Search for the cell housing the specified text and yield its (x, y) center coordinate. 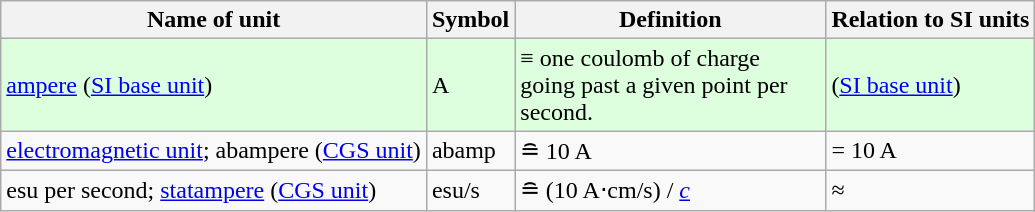
≡ one coulomb of charge going past a given point per second. (670, 85)
esu per second; statampere (CGS unit) (214, 190)
ampere (SI base unit) (214, 85)
≘ 10 A (670, 151)
(SI base unit) (930, 85)
≘ (10 A⋅cm/s) / c (670, 190)
Symbol (470, 20)
Definition (670, 20)
esu/s (470, 190)
Name of unit (214, 20)
electromagnetic unit; abampere (CGS unit) (214, 151)
= 10 A (930, 151)
abamp (470, 151)
Relation to SI units (930, 20)
≈ (930, 190)
A (470, 85)
